Search for the cell housing the specified text and yield its [x, y] center coordinate. 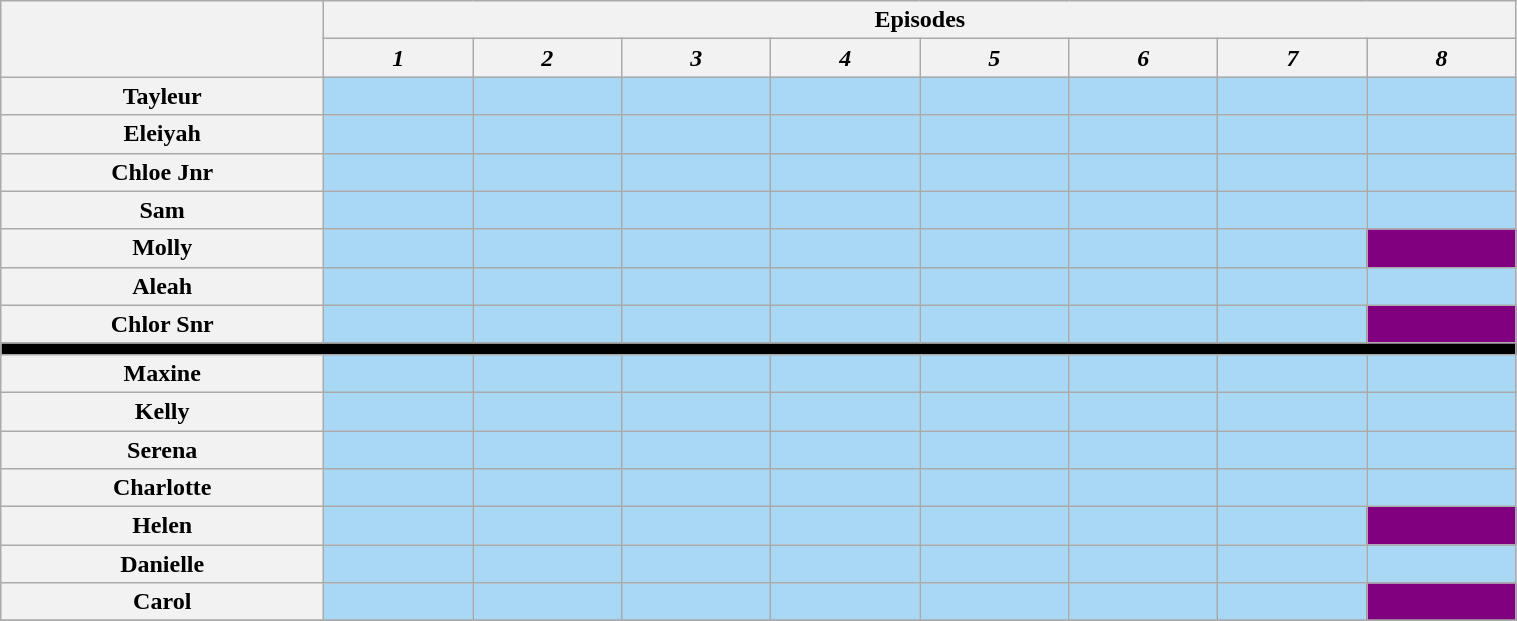
Carol [162, 602]
Aleah [162, 286]
Chlor Snr [162, 324]
Serena [162, 449]
Molly [162, 248]
3 [696, 58]
8 [1442, 58]
Kelly [162, 411]
Episodes [920, 20]
Maxine [162, 373]
2 [548, 58]
Helen [162, 526]
7 [1292, 58]
5 [994, 58]
Sam [162, 210]
Chloe Jnr [162, 172]
Charlotte [162, 488]
Tayleur [162, 96]
Danielle [162, 564]
1 [398, 58]
Eleiyah [162, 134]
4 [846, 58]
6 [1144, 58]
